Locate the cell with the specified text and output its [x, y] center coordinate. 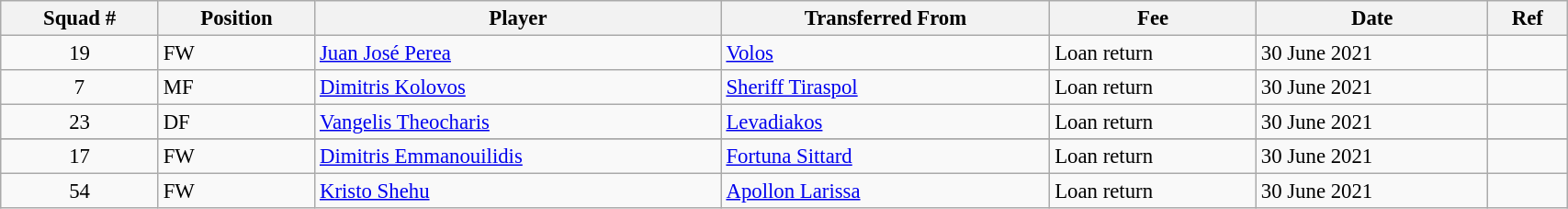
Position [236, 18]
19 [80, 53]
Dimitris Emmanouilidis [518, 157]
Player [518, 18]
Date [1372, 18]
Kristo Shehu [518, 192]
Dimitris Kolovos [518, 87]
Juan José Perea [518, 53]
DF [236, 122]
Ref [1528, 18]
Apollon Larissa [886, 192]
Sheriff Tiraspol [886, 87]
Fee [1154, 18]
Squad # [80, 18]
7 [80, 87]
23 [80, 122]
Fortuna Sittard [886, 157]
54 [80, 192]
17 [80, 157]
Volos [886, 53]
Transferred From [886, 18]
MF [236, 87]
Levadiakos [886, 122]
Vangelis Theocharis [518, 122]
